Identify which cell holds the provided text, then report its [X, Y] central coordinate. 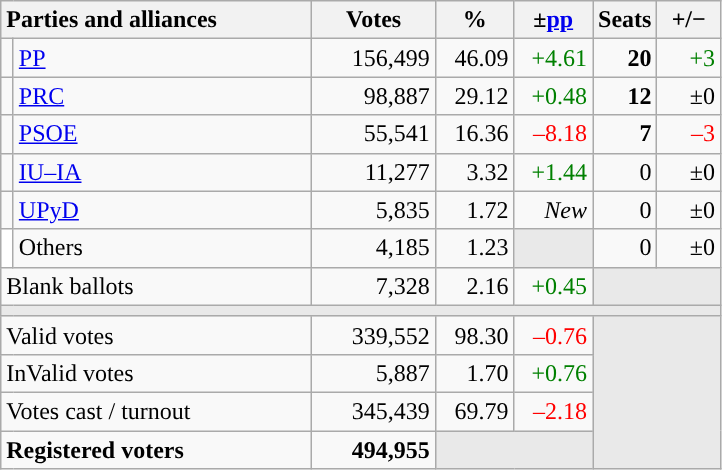
PSOE [162, 134]
PRC [162, 96]
+0.48 [554, 96]
7,328 [374, 286]
11,277 [374, 172]
Registered voters [156, 449]
12 [624, 96]
46.09 [474, 58]
55,541 [374, 134]
+4.61 [554, 58]
29.12 [474, 96]
20 [624, 58]
Valid votes [156, 335]
New [554, 210]
1.23 [474, 248]
+0.45 [554, 286]
+/− [689, 20]
+3 [689, 58]
+1.44 [554, 172]
5,835 [374, 210]
Parties and alliances [156, 20]
–2.18 [554, 411]
Votes [374, 20]
98,887 [374, 96]
3.32 [474, 172]
±pp [554, 20]
Blank ballots [156, 286]
494,955 [374, 449]
98.30 [474, 335]
PP [162, 58]
4,185 [374, 248]
339,552 [374, 335]
16.36 [474, 134]
–3 [689, 134]
1.72 [474, 210]
% [474, 20]
69.79 [474, 411]
Others [162, 248]
Votes cast / turnout [156, 411]
1.70 [474, 373]
7 [624, 134]
–8.18 [554, 134]
Seats [624, 20]
5,887 [374, 373]
UPyD [162, 210]
InValid votes [156, 373]
345,439 [374, 411]
2.16 [474, 286]
156,499 [374, 58]
+0.76 [554, 373]
IU–IA [162, 172]
–0.76 [554, 335]
